Scan for the cell matching the given text and deliver its [X, Y] coordinate at center. 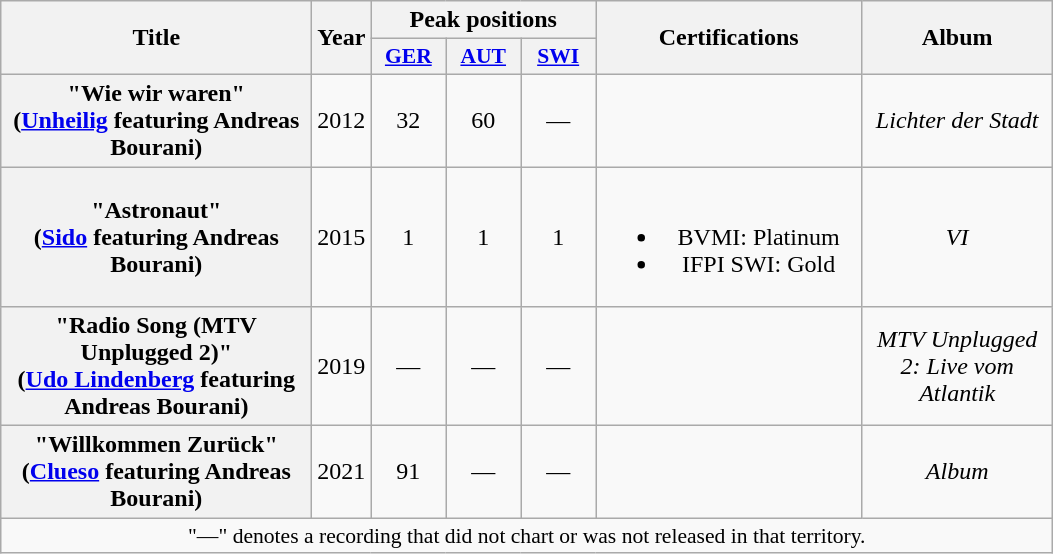
Certifications [729, 38]
"Willkommen Zurück"(Clueso featuring Andreas Bourani) [156, 472]
MTV Unplugged 2: Live vom Atlantik [958, 366]
"Astronaut" (Sido featuring Andreas Bourani) [156, 236]
"Wie wir waren" (Unheilig featuring Andreas Bourani) [156, 120]
VI [958, 236]
SWI [558, 57]
"—" denotes a recording that did not chart or was not released in that territory. [527, 536]
Year [342, 38]
2021 [342, 472]
BVMI: PlatinumIFPI SWI: Gold [729, 236]
"Radio Song (MTV Unplugged 2)"(Udo Lindenberg featuring Andreas Bourani) [156, 366]
60 [484, 120]
Lichter der Stadt [958, 120]
2012 [342, 120]
Peak positions [484, 20]
32 [408, 120]
AUT [484, 57]
GER [408, 57]
Title [156, 38]
91 [408, 472]
2015 [342, 236]
2019 [342, 366]
